Find where the given text appears and provide that cell's center as (X, Y) coordinate. 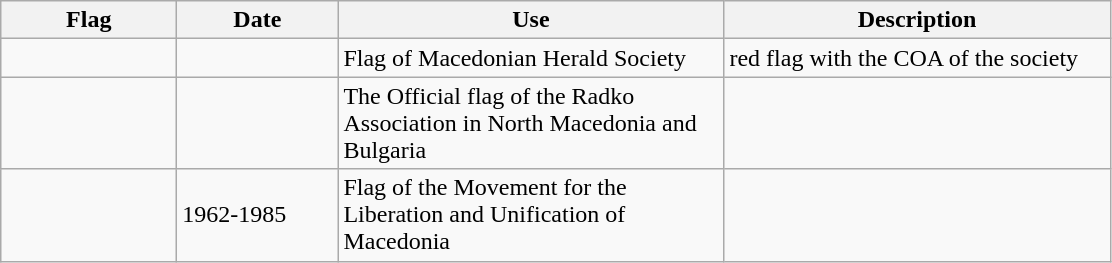
Flag of the Movement for the Liberation and Unification of Macedonia (531, 215)
red flag with the COA of the society (917, 58)
1962-1985 (258, 215)
Description (917, 20)
Flag (89, 20)
Flag of Macedonian Herald Society (531, 58)
The Official flag of the Radko Association in North Macedonia and Bulgaria (531, 123)
Date (258, 20)
Use (531, 20)
